Identify which cell holds the provided text, then report its [X, Y] central coordinate. 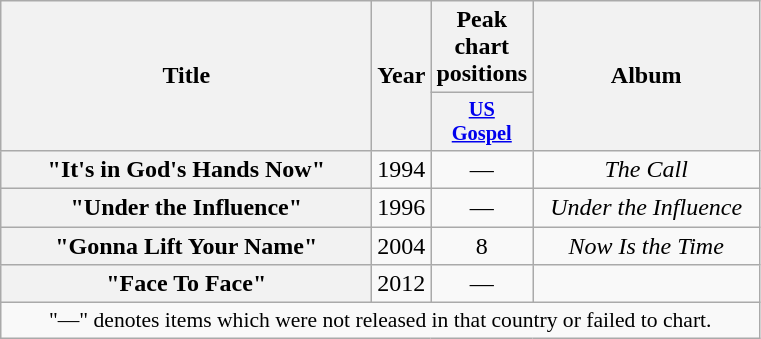
Album [646, 76]
Peak chart positions [482, 47]
1996 [402, 208]
USGospel [482, 122]
"Gonna Lift Your Name" [186, 246]
Title [186, 76]
2004 [402, 246]
The Call [646, 169]
Under the Influence [646, 208]
8 [482, 246]
"—" denotes items which were not released in that country or failed to chart. [380, 321]
"It's in God's Hands Now" [186, 169]
Now Is the Time [646, 246]
Year [402, 76]
"Under the Influence" [186, 208]
2012 [402, 284]
"Face To Face" [186, 284]
1994 [402, 169]
